From the cell containing the given text, extract its center point as [X, Y] coordinate. 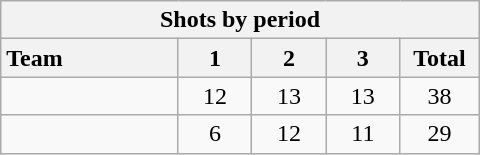
Shots by period [240, 20]
6 [215, 134]
29 [440, 134]
1 [215, 58]
2 [289, 58]
Total [440, 58]
11 [363, 134]
38 [440, 96]
3 [363, 58]
Team [90, 58]
